Output the [X, Y] coordinate of the center of the cell containing the given text.  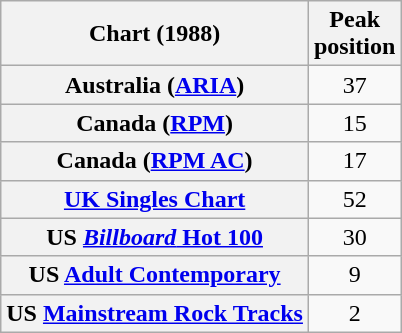
30 [354, 237]
UK Singles Chart [155, 199]
2 [354, 313]
17 [354, 161]
Canada (RPM) [155, 123]
Canada (RPM AC) [155, 161]
Peakposition [354, 34]
Australia (ARIA) [155, 85]
Chart (1988) [155, 34]
US Adult Contemporary [155, 275]
52 [354, 199]
15 [354, 123]
9 [354, 275]
US Mainstream Rock Tracks [155, 313]
US Billboard Hot 100 [155, 237]
37 [354, 85]
